Search for the cell housing the specified text and yield its (X, Y) center coordinate. 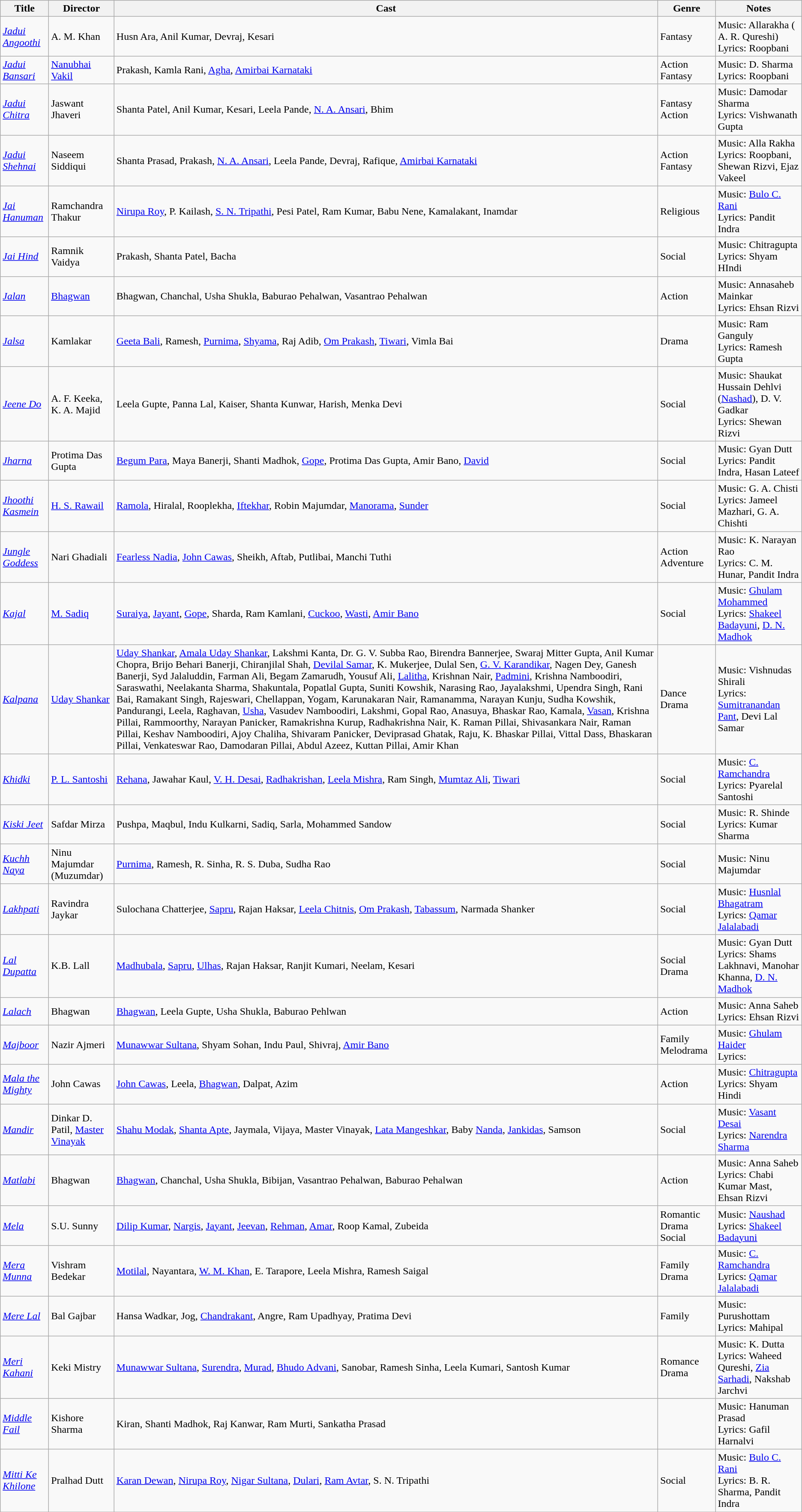
Naseem Siddiqui (81, 160)
Family Drama (686, 1270)
Music: D. SharmaLyrics: Roopbani (758, 70)
Music: Hanuman PrasadLyrics: Gafil Harnalvi (758, 1424)
Director (81, 9)
Music: Annasaheb MainkarLyrics: Ehsan Rizvi (758, 296)
Music: C. RamchandraLyrics: Qamar Jalalabadi (758, 1270)
Purnima, Ramesh, R. Sinha, R. S. Duba, Sudha Rao (386, 864)
Music: PurushottamLyrics: Mahipal (758, 1316)
Music: ChitraguptaLyrics: Shyam HIndi (758, 257)
Music: Allarakha ( A. R. Qureshi)Lyrics: Roopbani (758, 36)
Jalsa (25, 341)
Music: Bulo C. RaniLyrics: Pandit Indra (758, 212)
Karan Dewan, Nirupa Roy, Nigar Sultana, Dulari, Ram Avtar, S. N. Tripathi (386, 1481)
Lakhpati (25, 909)
Music: K. DuttaLyrics: Waheed Qureshi, Zia Sarhadi, Nakshab Jarchvi (758, 1367)
Romantic Drama Social (686, 1225)
Mela (25, 1225)
Bhagwan, Leela Gupte, Usha Shukla, Baburao Pehlwan (386, 1011)
Nirupa Roy, P. Kailash, S. N. Tripathi, Pesi Patel, Ram Kumar, Babu Nene, Kamalakant, Inamdar (386, 212)
Jai Hind (25, 257)
Dilip Kumar, Nargis, Jayant, Jeevan, Rehman, Amar, Roop Kamal, Zubeida (386, 1225)
Music: R. ShindeLyrics: Kumar Sharma (758, 825)
Mere Lal (25, 1316)
Religious (686, 212)
Pralhad Dutt (81, 1481)
Matlabi (25, 1180)
Kuchh Naya (25, 864)
Social Drama (686, 966)
H. S. Rawail (81, 505)
Ramchandra Thakur (81, 212)
Khidki (25, 780)
Munawwar Sultana, Shyam Sohan, Indu Paul, Shivraj, Amir Bano (386, 1045)
Music: Bulo C. RaniLyrics: B. R. Sharma, Pandit Indra (758, 1481)
Kajal (25, 614)
Majboor (25, 1045)
Jadui Angoothi (25, 36)
Keki Mistry (81, 1367)
Music: Vishnudas ShiraliLyrics: Sumitranandan Pant, Devi Lal Samar (758, 699)
Munawwar Sultana, Surendra, Murad, Bhudo Advani, Sanobar, Ramesh Sinha, Leela Kumari, Santosh Kumar (386, 1367)
Genre (686, 9)
Shanta Prasad, Prakash, N. A. Ansari, Leela Pande, Devraj, Rafique, Amirbai Karnataki (386, 160)
Romance Drama (686, 1367)
Pushpa, Maqbul, Indu Kulkarni, Sadiq, Sarla, Mohammed Sandow (386, 825)
Jharna (25, 460)
Music: Shaukat Hussain Dehlvi (Nashad), D. V. GadkarLyrics: Shewan Rizvi (758, 403)
Drama (686, 341)
Jaswant Jhaveri (81, 110)
Music: Husnlal BhagatramLyrics: Qamar Jalalabadi (758, 909)
Sulochana Chatterjee, Sapru, Rajan Haksar, Leela Chitnis, Om Prakash, Tabassum, Narmada Shanker (386, 909)
Safdar Mirza (81, 825)
Mera Munna (25, 1270)
Music: ChitraguptaLyrics: Shyam Hindi (758, 1084)
Bhagwan, Chanchal, Usha Shukla, Bibijan, Vasantrao Pehalwan, Baburao Pehalwan (386, 1180)
Family (686, 1316)
Shanta Patel, Anil Kumar, Kesari, Leela Pande, N. A. Ansari, Bhim (386, 110)
Protima Das Gupta (81, 460)
Lalach (25, 1011)
Jadui Bansari (25, 70)
Music: K. Narayan RaoLyrics: C. M. Hunar, Pandit Indra (758, 557)
Prakash, Shanta Patel, Bacha (386, 257)
Fantasy Action (686, 110)
Geeta Bali, Ramesh, Purnima, Shyama, Raj Adib, Om Prakash, Tiwari, Vimla Bai (386, 341)
Madhubala, Sapru, Ulhas, Rajan Haksar, Ranjit Kumari, Neelam, Kesari (386, 966)
Music: Anna Saheb Lyrics: Ehsan Rizvi (758, 1011)
Fantasy (686, 36)
Meri Kahani (25, 1367)
Kiski Jeet (25, 825)
Jungle Goddess (25, 557)
Suraiya, Jayant, Gope, Sharda, Ram Kamlani, Cuckoo, Wasti, Amir Bano (386, 614)
Hansa Wadkar, Jog, Chandrakant, Angre, Ram Upadhyay, Pratima Devi (386, 1316)
Music: G. A. ChistiLyrics: Jameel Mazhari, G. A. Chishti (758, 505)
Husn Ara, Anil Kumar, Devraj, Kesari (386, 36)
Notes (758, 9)
Mitti Ke Khilone (25, 1481)
Jalan (25, 296)
Begum Para, Maya Banerji, Shanti Madhok, Gope, Protima Das Gupta, Amir Bano, David (386, 460)
Music: Gyan DuttLyrics: Pandit Indra, Hasan Lateef (758, 460)
Middle Fail (25, 1424)
Music: Ram GangulyLyrics: Ramesh Gupta (758, 341)
Music: Vasant DesaiLyrics: Narendra Sharma (758, 1129)
Fearless Nadia, John Cawas, Sheikh, Aftab, Putlibai, Manchi Tuthi (386, 557)
Music: Damodar SharmaLyrics: Vishwanath Gupta (758, 110)
Nazir Ajmeri (81, 1045)
A. M. Khan (81, 36)
Dance Drama (686, 699)
Music: Alla RakhaLyrics: Roopbani, Shewan Rizvi, Ejaz Vakeel (758, 160)
A. F. Keeka, K. A. Majid (81, 403)
Ravindra Jaykar (81, 909)
P. L. Santoshi (81, 780)
Nanubhai Vakil (81, 70)
S.U. Sunny (81, 1225)
Family Melodrama (686, 1045)
Vishram Bedekar (81, 1270)
Mandir (25, 1129)
Kishore Sharma (81, 1424)
Music: NaushadLyrics: Shakeel Badayuni (758, 1225)
Kalpana (25, 699)
Leela Gupte, Panna Lal, Kaiser, Shanta Kunwar, Harish, Menka Devi (386, 403)
M. Sadiq (81, 614)
John Cawas (81, 1084)
Music: Ghulam MohammedLyrics: Shakeel Badayuni, D. N. Madhok (758, 614)
Shahu Modak, Shanta Apte, Jaymala, Vijaya, Master Vinayak, Lata Mangeshkar, Baby Nanda, Jankidas, Samson (386, 1129)
Nari Ghadiali (81, 557)
Bhagwan, Chanchal, Usha Shukla, Baburao Pehalwan, Vasantrao Pehalwan (386, 296)
Kamlakar (81, 341)
Ramnik Vaidya (81, 257)
Rehana, Jawahar Kaul, V. H. Desai, Radhakrishan, Leela Mishra, Ram Singh, Mumtaz Ali, Tiwari (386, 780)
Uday Shankar (81, 699)
Music: Ghulam HaiderLyrics: (758, 1045)
Jadui Chitra (25, 110)
Music: Ninu Majumdar (758, 864)
Jadui Shehnai (25, 160)
Cast (386, 9)
Jai Hanuman (25, 212)
Action Adventure (686, 557)
Mala the Mighty (25, 1084)
Jhoothi Kasmein (25, 505)
John Cawas, Leela, Bhagwan, Dalpat, Azim (386, 1084)
Dinkar D. Patil, Master Vinayak (81, 1129)
Jeene Do (25, 403)
Music: C. RamchandraLyrics: Pyarelal Santoshi (758, 780)
Title (25, 9)
Motilal, Nayantara, W. M. Khan, E. Tarapore, Leela Mishra, Ramesh Saigal (386, 1270)
Prakash, Kamla Rani, Agha, Amirbai Karnataki (386, 70)
Kiran, Shanti Madhok, Raj Kanwar, Ram Murti, Sankatha Prasad (386, 1424)
Bal Gajbar (81, 1316)
Lal Dupatta (25, 966)
Music: Gyan DuttLyrics: Shams Lakhnavi, Manohar Khanna, D. N. Madhok (758, 966)
Ramola, Hiralal, Rooplekha, Iftekhar, Robin Majumdar, Manorama, Sunder (386, 505)
Music: Anna SahebLyrics: Chabi Kumar Mast, Ehsan Rizvi (758, 1180)
Ninu Majumdar (Muzumdar) (81, 864)
K.B. Lall (81, 966)
